Identify which cell holds the provided text, then report its [X, Y] central coordinate. 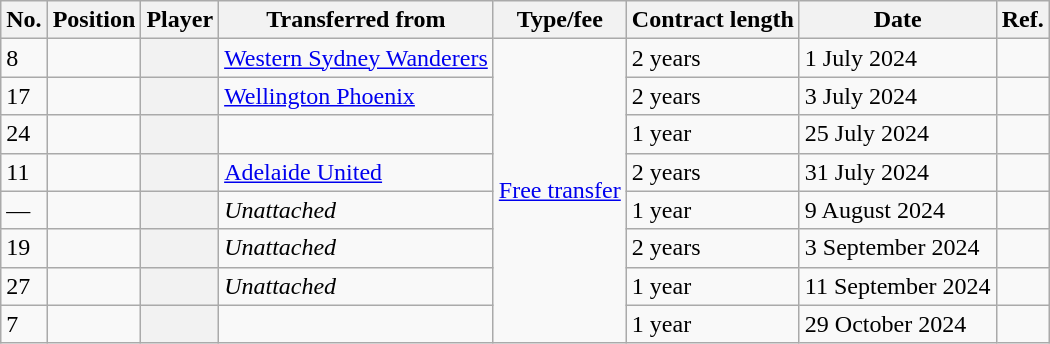
Type/fee [560, 20]
1 July 2024 [898, 58]
19 [24, 248]
Date [898, 20]
Contract length [712, 20]
29 October 2024 [898, 324]
9 August 2024 [898, 210]
Adelaide United [356, 172]
11 [24, 172]
No. [24, 20]
27 [24, 286]
8 [24, 58]
Free transfer [560, 191]
17 [24, 96]
3 September 2024 [898, 248]
24 [24, 134]
7 [24, 324]
Western Sydney Wanderers [356, 58]
11 September 2024 [898, 286]
Transferred from [356, 20]
Ref. [1022, 20]
25 July 2024 [898, 134]
Player [180, 20]
Position [94, 20]
— [24, 210]
3 July 2024 [898, 96]
31 July 2024 [898, 172]
Wellington Phoenix [356, 96]
